Provide the [X, Y] coordinate of the cell's center where the given text is located.  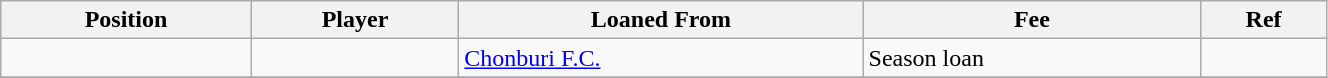
Position [126, 20]
Loaned From [661, 20]
Ref [1264, 20]
Player [355, 20]
Season loan [1032, 58]
Chonburi F.C. [661, 58]
Fee [1032, 20]
